Identify which cell holds the provided text, then report its (x, y) central coordinate. 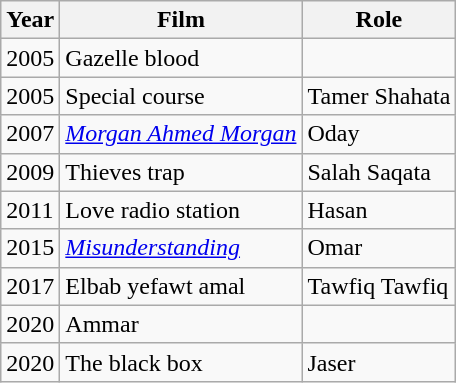
2007 (30, 134)
2015 (30, 248)
Ammar (181, 324)
Oday (379, 134)
Morgan Ahmed Morgan (181, 134)
Year (30, 20)
Role (379, 20)
Film (181, 20)
Love radio station (181, 210)
Hasan (379, 210)
Thieves trap (181, 172)
Jaser (379, 362)
The black box (181, 362)
Gazelle blood (181, 58)
2009 (30, 172)
Salah Saqata (379, 172)
2011 (30, 210)
Tawfiq Tawfiq (379, 286)
Elbab yefawt amal (181, 286)
Special course (181, 96)
Tamer Shahata (379, 96)
Misunderstanding (181, 248)
Omar (379, 248)
2017 (30, 286)
